Capture the cell that displays the provided text and extract its (X, Y) central coordinate. 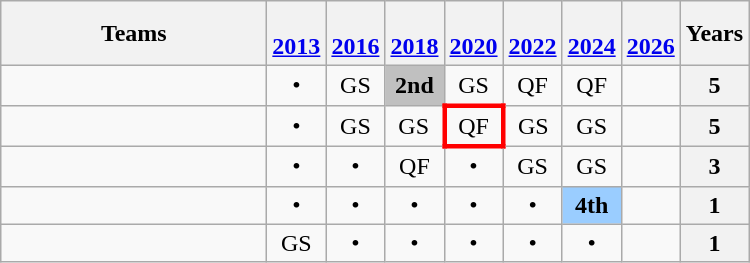
2016 (356, 34)
2024 (592, 34)
2013 (296, 34)
2018 (414, 34)
2022 (532, 34)
2020 (474, 34)
Teams (134, 34)
4th (592, 205)
2nd (414, 86)
3 (714, 166)
2026 (650, 34)
Years (714, 34)
